Pinpoint the cell where the given text exists, returning its [x, y] midpoint coordinate. 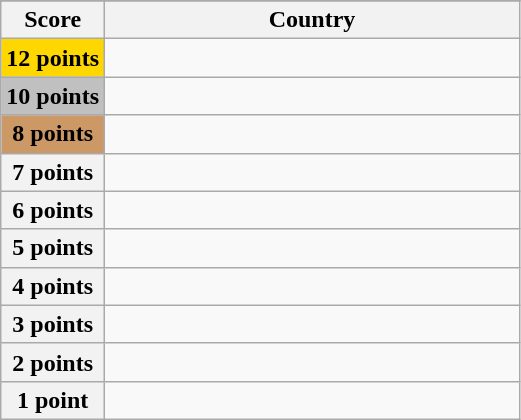
1 point [53, 400]
3 points [53, 324]
7 points [53, 172]
Country [312, 20]
8 points [53, 134]
12 points [53, 58]
10 points [53, 96]
6 points [53, 210]
5 points [53, 248]
Score [53, 20]
4 points [53, 286]
2 points [53, 362]
